Return [X, Y] of the center of cell containing provided text 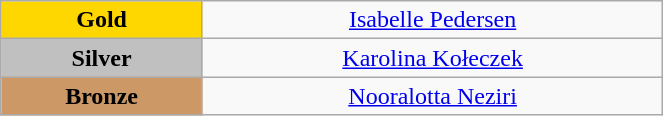
Karolina Kołeczek [432, 58]
Nooralotta Neziri [432, 96]
Gold [102, 20]
Isabelle Pedersen [432, 20]
Silver [102, 58]
Bronze [102, 96]
